Return [X, Y] of the center of cell containing provided text 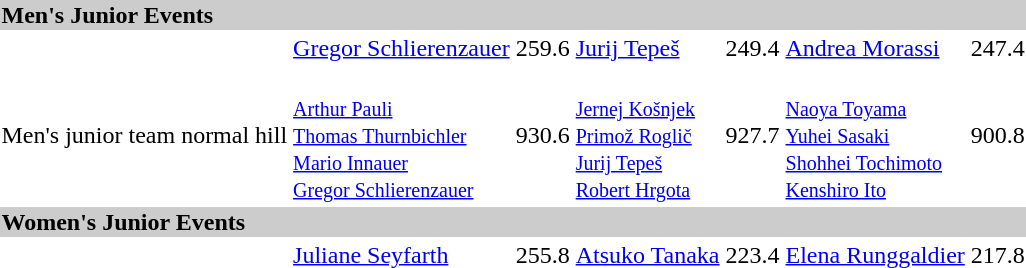
Gregor Schlierenzauer [402, 48]
Jurij Tepeš [648, 48]
Naoya ToyamaYuhei SasakiShohhei TochimotoKenshiro Ito [875, 135]
Men's junior team normal hill [144, 135]
927.7 [752, 135]
259.6 [542, 48]
900.8 [998, 135]
Arthur PauliThomas ThurnbichlerMario InnauerGregor Schlierenzauer [402, 135]
247.4 [998, 48]
Jernej KošnjekPrimož RogličJurij TepešRobert Hrgota [648, 135]
Men's Junior Events [513, 15]
Andrea Morassi [875, 48]
Women's Junior Events [513, 222]
930.6 [542, 135]
249.4 [752, 48]
